Pinpoint the cell where the given text exists, returning its (X, Y) midpoint coordinate. 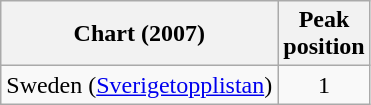
Peakposition (324, 34)
1 (324, 85)
Sweden (Sverigetopplistan) (140, 85)
Chart (2007) (140, 34)
